Locate the cell with the specified text and output its (x, y) center coordinate. 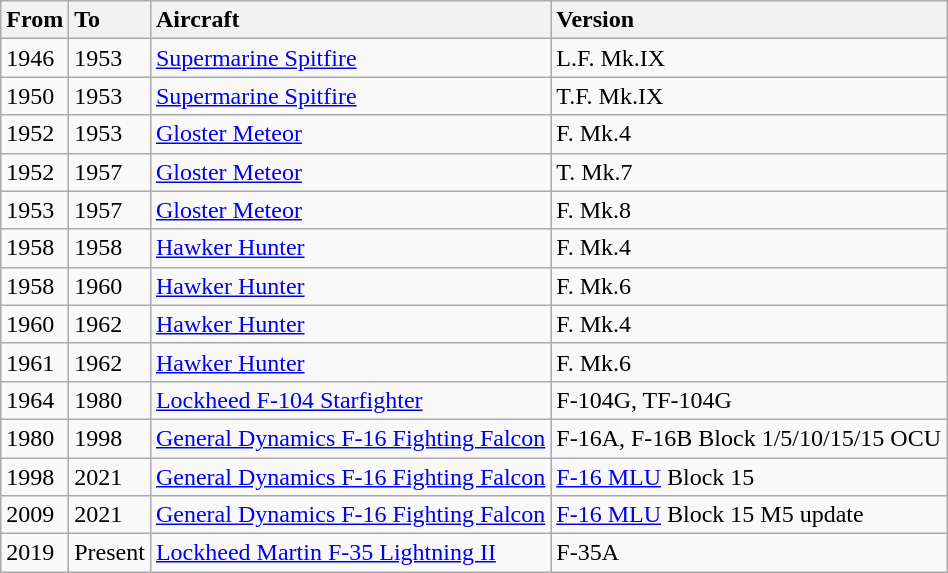
F-35A (749, 553)
From (35, 20)
2009 (35, 515)
1964 (35, 400)
Lockheed Martin F-35 Lightning II (350, 553)
F-16 MLU Block 15 M5 update (749, 515)
F-104G, TF-104G (749, 400)
1950 (35, 96)
Aircraft (350, 20)
Version (749, 20)
Present (110, 553)
2019 (35, 553)
F. Mk.8 (749, 210)
T.F. Mk.IX (749, 96)
L.F. Mk.IX (749, 58)
T. Mk.7 (749, 172)
F-16 MLU Block 15 (749, 477)
F-16A, F-16B Block 1/5/10/15/15 OCU (749, 438)
Lockheed F-104 Starfighter (350, 400)
1946 (35, 58)
1961 (35, 362)
To (110, 20)
